For the text-containing cell, return its midpoint in (x, y) coordinate format. 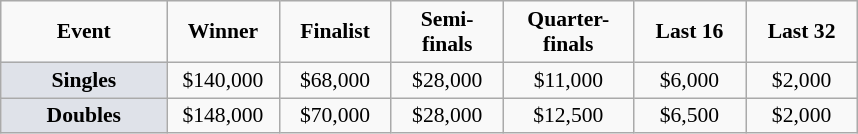
Singles (84, 80)
$148,000 (223, 116)
$68,000 (335, 80)
$70,000 (335, 116)
Last 32 (802, 32)
$12,500 (568, 116)
$6,500 (689, 116)
Doubles (84, 116)
Finalist (335, 32)
Semi-finals (447, 32)
Event (84, 32)
$11,000 (568, 80)
Winner (223, 32)
$140,000 (223, 80)
Quarter-finals (568, 32)
Last 16 (689, 32)
$6,000 (689, 80)
